Find where the given text appears and provide that cell's center as (X, Y) coordinate. 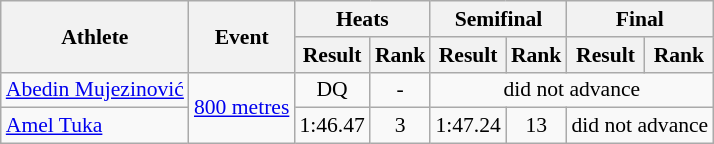
Event (242, 36)
Semifinal (498, 19)
800 metres (242, 108)
Heats (362, 19)
Athlete (95, 36)
1:46.47 (332, 126)
Final (640, 19)
DQ (332, 90)
Amel Tuka (95, 126)
13 (536, 126)
3 (400, 126)
Abedin Mujezinović (95, 90)
1:47.24 (468, 126)
- (400, 90)
